Output the [X, Y] coordinate of the center of the cell containing the given text.  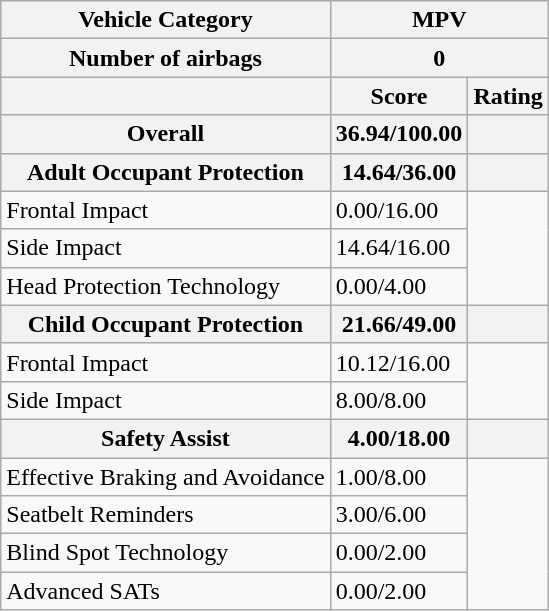
Safety Assist [166, 438]
Vehicle Category [166, 20]
0.00/4.00 [399, 286]
Number of airbags [166, 58]
Head Protection Technology [166, 286]
4.00/18.00 [399, 438]
Blind Spot Technology [166, 553]
8.00/8.00 [399, 400]
0.00/16.00 [399, 210]
Overall [166, 134]
Advanced SATs [166, 591]
Child Occupant Protection [166, 324]
MPV [439, 20]
0 [439, 58]
3.00/6.00 [399, 515]
Rating [508, 96]
Adult Occupant Protection [166, 172]
Seatbelt Reminders [166, 515]
10.12/16.00 [399, 362]
21.66/49.00 [399, 324]
Score [399, 96]
36.94/100.00 [399, 134]
14.64/36.00 [399, 172]
1.00/8.00 [399, 477]
Effective Braking and Avoidance [166, 477]
14.64/16.00 [399, 248]
